Determine the [x, y] coordinate at the center of the cell enclosing the given text.  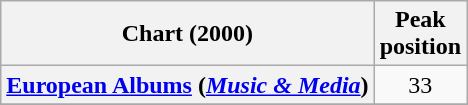
33 [420, 85]
European Albums (Music & Media) [188, 85]
Chart (2000) [188, 34]
Peakposition [420, 34]
